Determine the (x, y) coordinate at the center of the cell enclosing the given text.  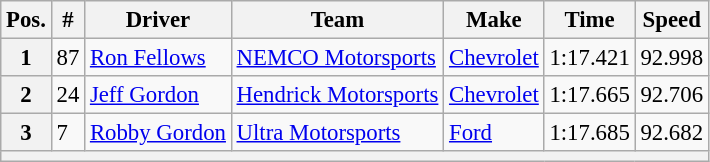
1:17.665 (590, 95)
1:17.421 (590, 58)
Ford (494, 133)
92.682 (672, 133)
Speed (672, 20)
2 (26, 95)
3 (26, 133)
Jeff Gordon (158, 95)
Ultra Motorsports (337, 133)
Make (494, 20)
Robby Gordon (158, 133)
7 (68, 133)
Hendrick Motorsports (337, 95)
Team (337, 20)
# (68, 20)
92.998 (672, 58)
Driver (158, 20)
Pos. (26, 20)
Ron Fellows (158, 58)
24 (68, 95)
NEMCO Motorsports (337, 58)
87 (68, 58)
92.706 (672, 95)
Time (590, 20)
1 (26, 58)
1:17.685 (590, 133)
